Determine the (x, y) coordinate at the center of the cell enclosing the given text.  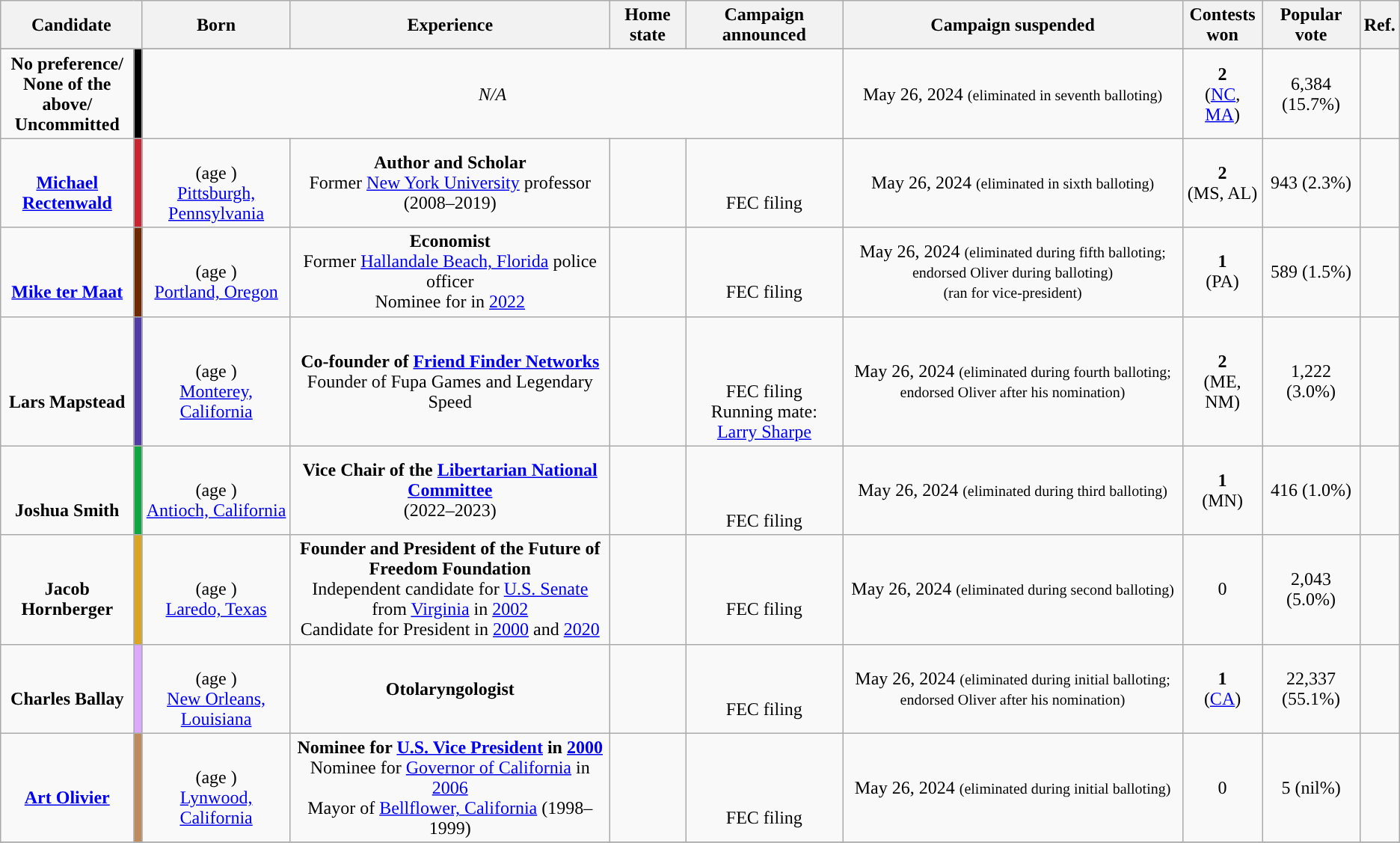
(age )Portland, Oregon (217, 272)
Nominee for U.S. Vice President in 2000Nominee for Governor of California in 2006Mayor of Bellflower, California (1998–1999) (450, 788)
May 26, 2024 (eliminated during initial balloting) (1013, 788)
2 (ME, NM) (1222, 381)
No preference/ None of the above/ Uncommitted (67, 94)
(age )Pittsburgh, Pennsylvania (217, 183)
2(MS, AL) (1222, 183)
2(NC, MA) (1222, 94)
Ref. (1379, 25)
Experience (450, 25)
Home state (648, 25)
Author and ScholarFormer New York University professor (2008–2019) (450, 183)
Charles Ballay (67, 688)
1(PA) (1222, 272)
May 26, 2024 (eliminated in seventh balloting) (1013, 94)
2,043 (5.0%) (1311, 589)
1(MN) (1222, 491)
Born (217, 25)
May 26, 2024 (eliminated during second balloting) (1013, 589)
EconomistFormer Hallandale Beach, Florida police officerNominee for in 2022 (450, 272)
May 26, 2024 (eliminated during third balloting) (1013, 491)
416 (1.0%) (1311, 491)
FEC filingRunning mate: Larry Sharpe (764, 381)
Jacob Hornberger (67, 589)
(age )Laredo, Texas (217, 589)
(age )Lynwood, California (217, 788)
Popularvote (1311, 25)
(age )Monterey, California (217, 381)
N/A (492, 94)
Vice Chair of the Libertarian National Committee(2022–2023) (450, 491)
May 26, 2024 (eliminated during fourth balloting; endorsed Oliver after his nomination) (1013, 381)
Art Olivier (67, 788)
1(CA) (1222, 688)
May 26, 2024 (eliminated in sixth balloting) (1013, 183)
MichaelRectenwald (67, 183)
Otolaryngologist (450, 688)
6,384 (15.7%) (1311, 94)
May 26, 2024 (eliminated during initial balloting; endorsed Oliver after his nomination) (1013, 688)
Campaign suspended (1013, 25)
May 26, 2024 (eliminated during fifth balloting; endorsed Oliver during balloting)(ran for vice-president) (1013, 272)
Contestswon (1222, 25)
Campaign announced (764, 25)
Candidate (72, 25)
Lars Mapstead (67, 381)
(age )Antioch, California (217, 491)
589 (1.5%) (1311, 272)
22,337 (55.1%) (1311, 688)
Co-founder of Friend Finder NetworksFounder of Fupa Games and Legendary Speed (450, 381)
1,222 (3.0%) (1311, 381)
Mike ter Maat (67, 272)
5 (nil%) (1311, 788)
943 (2.3%) (1311, 183)
Joshua Smith (67, 491)
(age )New Orleans, Louisiana (217, 688)
